Detect which cell encompasses the target text, then output its (x, y) center coordinate. 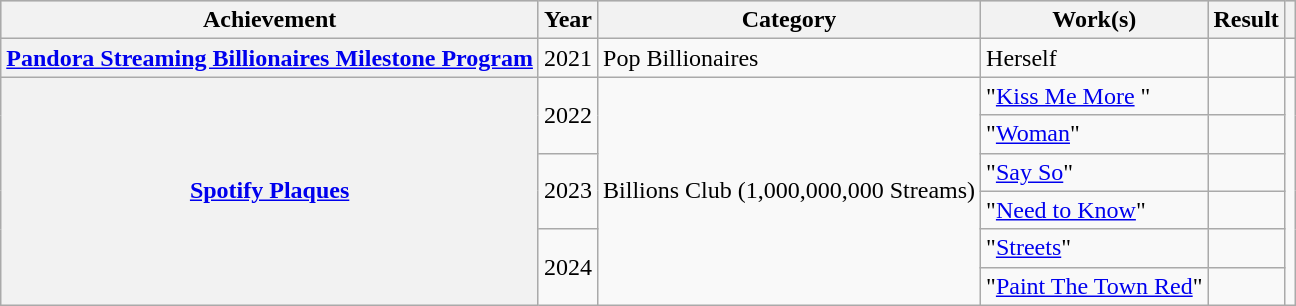
Herself (1094, 58)
"Paint The Town Red" (1094, 286)
2021 (568, 58)
Category (790, 20)
Work(s) (1094, 20)
Billions Club (1,000,000,000 Streams) (790, 191)
Year (568, 20)
Achievement (270, 20)
"Say So" (1094, 172)
Pop Billionaires (790, 58)
"Streets" (1094, 248)
2024 (568, 267)
Pandora Streaming Billionaires Milestone Program (270, 58)
"Woman" (1094, 134)
2022 (568, 115)
Spotify Plaques (270, 191)
2023 (568, 191)
Result (1246, 20)
"Kiss Me More " (1094, 96)
"Need to Know" (1094, 210)
